Extract the (X, Y) coordinate from the center of the cell holding the provided text.  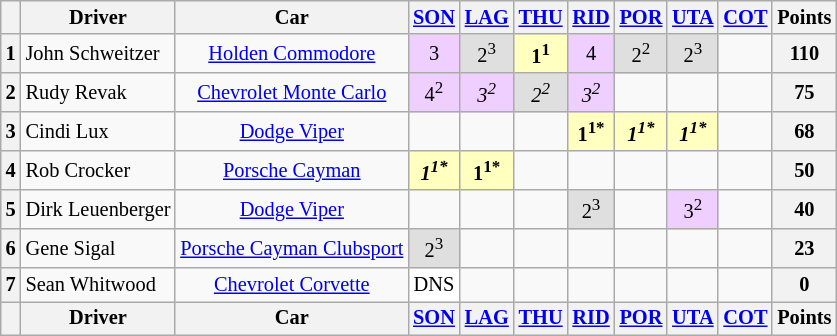
75 (804, 92)
Dirk Leuenberger (98, 210)
DNS (434, 285)
Rudy Revak (98, 92)
6 (11, 248)
Gene Sigal (98, 248)
42 (434, 92)
Chevrolet Corvette (292, 285)
Rob Crocker (98, 170)
50 (804, 170)
0 (804, 285)
Holden Commodore (292, 54)
11 (541, 54)
Porsche Cayman Clubsport (292, 248)
68 (804, 132)
Sean Whitwood (98, 285)
Cindi Lux (98, 132)
2 (11, 92)
7 (11, 285)
110 (804, 54)
Chevrolet Monte Carlo (292, 92)
John Schweitzer (98, 54)
40 (804, 210)
1 (11, 54)
Porsche Cayman (292, 170)
5 (11, 210)
